Find where the given text appears and provide that cell's center as (x, y) coordinate. 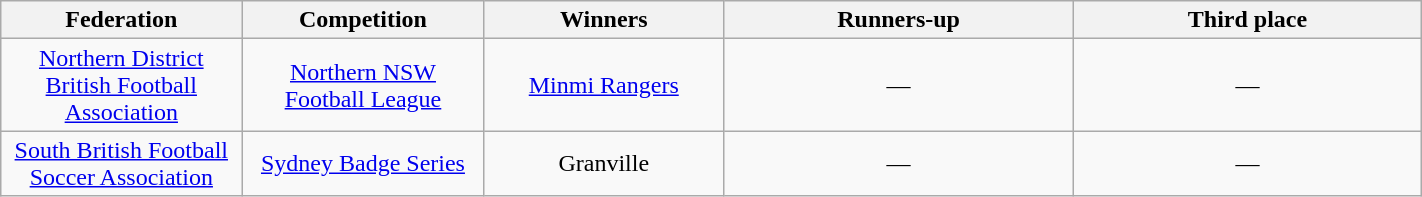
Northern District British Football Association (122, 85)
Third place (1248, 20)
Minmi Rangers (604, 85)
Federation (122, 20)
South British Football Soccer Association (122, 164)
Granville (604, 164)
Northern NSW Football League (363, 85)
Sydney Badge Series (363, 164)
Competition (363, 20)
Runners-up (898, 20)
Winners (604, 20)
